Find where the given text appears and provide that cell's center as (x, y) coordinate. 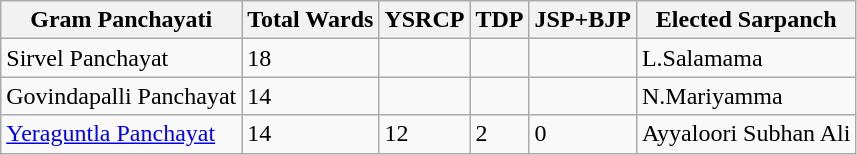
2 (500, 134)
12 (424, 134)
Gram Panchayati (122, 20)
Total Wards (310, 20)
YSRCP (424, 20)
TDP (500, 20)
0 (582, 134)
Yeraguntla Panchayat (122, 134)
18 (310, 58)
N.Mariyamma (746, 96)
Govindapalli Panchayat (122, 96)
JSP+BJP (582, 20)
Elected Sarpanch (746, 20)
Ayyaloori Subhan Ali (746, 134)
Sirvel Panchayat (122, 58)
L.Salamama (746, 58)
